Identify which cell holds the provided text, then report its (x, y) central coordinate. 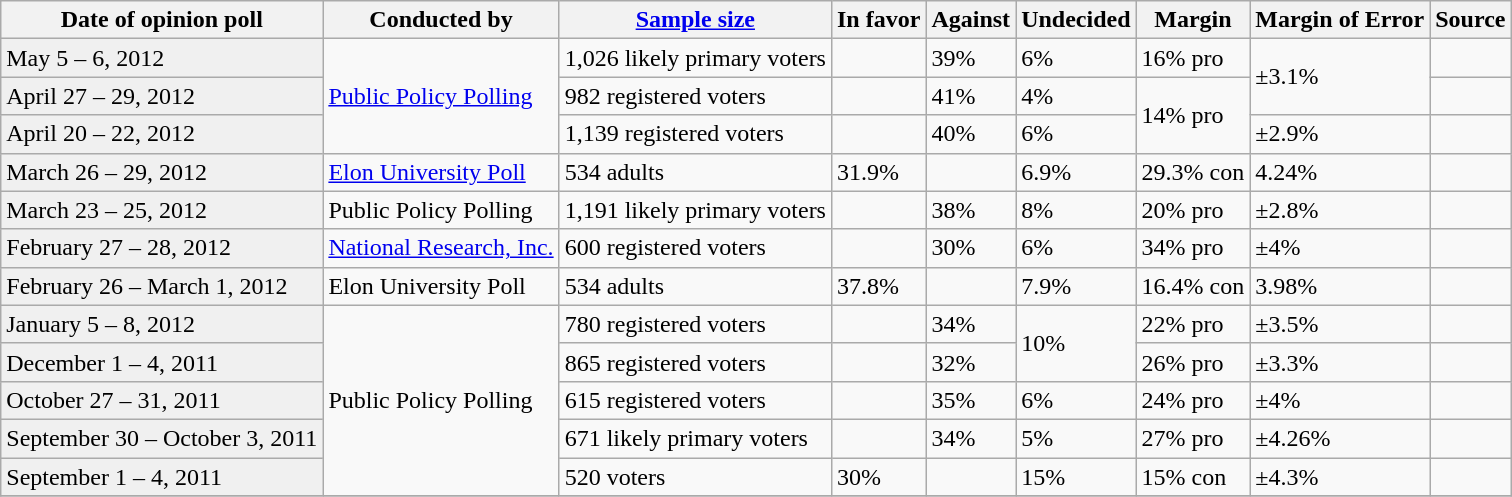
10% (1076, 343)
March 26 – 29, 2012 (162, 172)
April 27 – 29, 2012 (162, 96)
October 27 – 31, 2011 (162, 400)
March 23 – 25, 2012 (162, 210)
29.3% con (1193, 172)
1,139 registered voters (695, 134)
26% pro (1193, 362)
37.8% (878, 286)
±3.3% (1340, 362)
15% (1076, 477)
September 30 – October 3, 2011 (162, 438)
1,191 likely primary voters (695, 210)
Undecided (1076, 20)
4.24% (1340, 172)
December 1 – 4, 2011 (162, 362)
May 5 – 6, 2012 (162, 58)
5% (1076, 438)
39% (971, 58)
27% pro (1193, 438)
Margin of Error (1340, 20)
24% pro (1193, 400)
31.9% (878, 172)
22% pro (1193, 324)
35% (971, 400)
16% pro (1193, 58)
Margin (1193, 20)
Date of opinion poll (162, 20)
±2.9% (1340, 134)
34% pro (1193, 248)
865 registered voters (695, 362)
15% con (1193, 477)
February 26 – March 1, 2012 (162, 286)
520 voters (695, 477)
20% pro (1193, 210)
January 5 – 8, 2012 (162, 324)
±4.3% (1340, 477)
In favor (878, 20)
780 registered voters (695, 324)
671 likely primary voters (695, 438)
4% (1076, 96)
6.9% (1076, 172)
40% (971, 134)
1,026 likely primary voters (695, 58)
Source (1470, 20)
February 27 – 28, 2012 (162, 248)
7.9% (1076, 286)
41% (971, 96)
National Research, Inc. (441, 248)
982 registered voters (695, 96)
April 20 – 22, 2012 (162, 134)
32% (971, 362)
14% pro (1193, 115)
±4.26% (1340, 438)
615 registered voters (695, 400)
Conducted by (441, 20)
±3.5% (1340, 324)
September 1 – 4, 2011 (162, 477)
±3.1% (1340, 77)
Against (971, 20)
3.98% (1340, 286)
8% (1076, 210)
±2.8% (1340, 210)
Sample size (695, 20)
16.4% con (1193, 286)
600 registered voters (695, 248)
38% (971, 210)
